Find where the given text appears and provide that cell's center as (X, Y) coordinate. 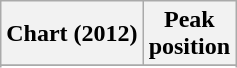
Peakposition (189, 34)
Chart (2012) (72, 34)
